Capture the cell that displays the provided text and extract its [X, Y] central coordinate. 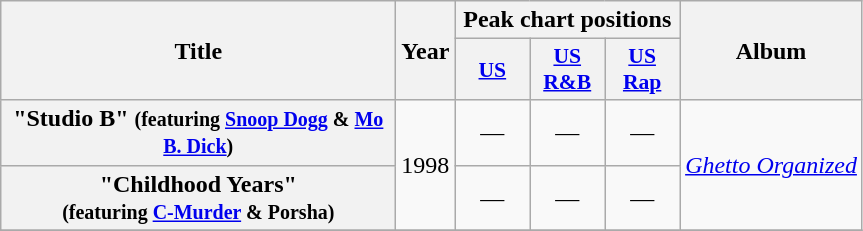
Album [772, 50]
USR&B [568, 70]
Peak chart positions [568, 20]
Ghetto Organized [772, 165]
US [492, 70]
Year [426, 50]
"Childhood Years"(featuring C-Murder & Porsha) [198, 198]
USRap [642, 70]
1998 [426, 165]
"Studio B" (featuring Snoop Dogg & Mo B. Dick) [198, 132]
Title [198, 50]
